Identify which cell holds the provided text, then report its [x, y] central coordinate. 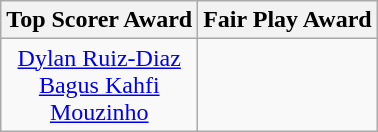
Dylan Ruiz-Diaz Bagus Kahfi Mouzinho [100, 85]
Top Scorer Award [100, 20]
Fair Play Award [288, 20]
